From the cell containing the given text, extract its center point as (x, y) coordinate. 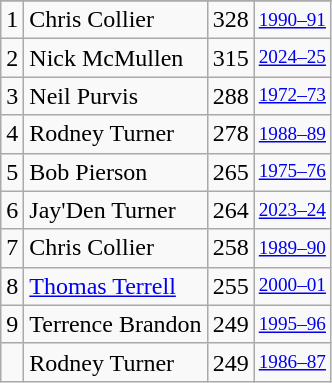
258 (230, 248)
Jay'Den Turner (116, 210)
1986–87 (292, 362)
Terrence Brandon (116, 324)
2000–01 (292, 286)
7 (12, 248)
265 (230, 172)
278 (230, 134)
2 (12, 58)
1995–96 (292, 324)
1972–73 (292, 96)
1989–90 (292, 248)
6 (12, 210)
4 (12, 134)
2023–24 (292, 210)
Neil Purvis (116, 96)
288 (230, 96)
328 (230, 20)
5 (12, 172)
1990–91 (292, 20)
315 (230, 58)
2024–25 (292, 58)
Nick McMullen (116, 58)
1 (12, 20)
255 (230, 286)
9 (12, 324)
Thomas Terrell (116, 286)
8 (12, 286)
Bob Pierson (116, 172)
3 (12, 96)
1988–89 (292, 134)
264 (230, 210)
1975–76 (292, 172)
